Determine the [x, y] coordinate at the center of the cell enclosing the given text.  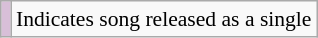
Indicates song released as a single [164, 19]
